Identify which cell holds the provided text, then report its [x, y] central coordinate. 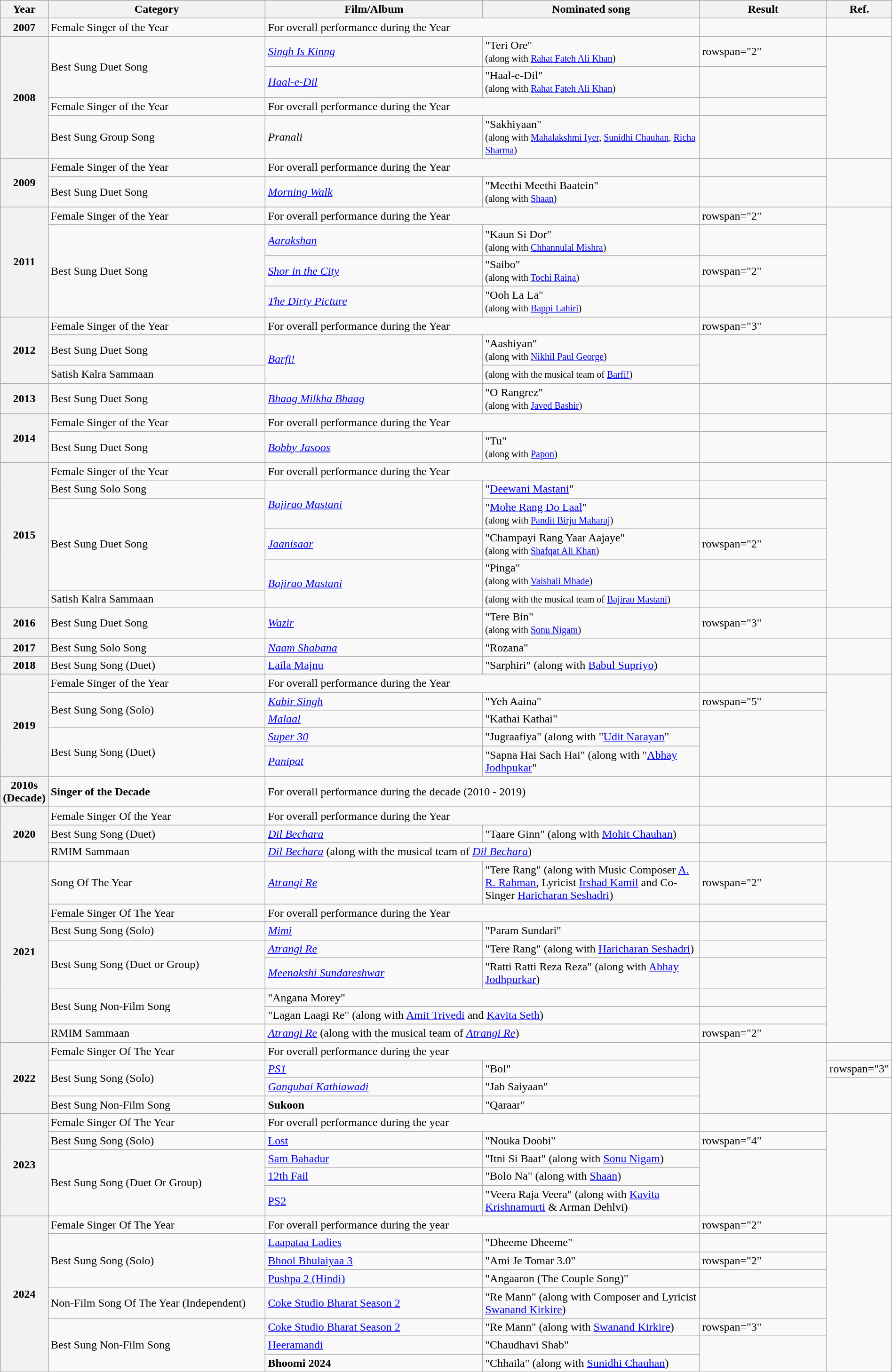
"Bolo Na" (along with Shaan) [591, 1176]
2018 [24, 665]
"Veera Raja Veera" (along with Kavita Krishnamurti & Arman Dehlvi) [591, 1200]
Panipat [374, 761]
2014 [24, 438]
Bobby Jasoos [374, 447]
Nominated song [591, 9]
2016 [24, 623]
"Deewani Mastani" [591, 489]
"Jab Saiyaan" [591, 1087]
Bhoomi 2024 [374, 1363]
Atrangi Re (along with the musical team of Atrangi Re) [483, 1033]
2019 [24, 725]
Pranali [374, 137]
"Mohe Rang Do Laal"(along with Pandit Birju Maharaj) [591, 514]
PS1 [374, 1069]
The Dirty Picture [374, 301]
Meenakshi Sundareshwar [374, 973]
2021 [24, 952]
Haal-e-Dil [374, 82]
"Ratti Ratti Reza Reza" (along with Abhay Jodhpurkar) [591, 973]
PS2 [374, 1200]
"Kathai Kathai" [591, 719]
Laila Majnu [374, 665]
"Haal-e-Dil"(along with Rahat Fateh Ali Khan) [591, 82]
Film/Album [374, 9]
"Chaudhavi Shab" [591, 1345]
12th Fail [374, 1176]
Year [24, 9]
Bhaag Milkha Bhaag [374, 399]
2010s (Decade) [24, 792]
"Chhaila" (along with Sunidhi Chauhan) [591, 1363]
Best Sung Song (Duet or Group) [157, 964]
"Yeh Aaina" [591, 701]
2013 [24, 399]
"Nouka Doobi" [591, 1141]
"Param Sundari" [591, 931]
Super 30 [374, 737]
Dil Bechara [374, 834]
2022 [24, 1078]
2017 [24, 647]
"Kaun Si Dor"(along with Chhannulal Mishra) [591, 240]
"Ami Je Tomar 3.0" [591, 1261]
Wazir [374, 623]
2020 [24, 834]
"Dheeme Dheeme" [591, 1243]
Heeramandi [374, 1345]
"Re Mann" (along with Composer and Lyricist Swanand Kirkire) [591, 1303]
rowspan="4" [763, 1141]
"Angaaron (The Couple Song)" [591, 1278]
"Aashiyan"(along with Nikhil Paul George) [591, 350]
For overall performance during the decade (2010 - 2019) [483, 792]
Result [763, 9]
"Pinga"(along with Vaishali Mhade) [591, 575]
Best Sung Group Song [157, 137]
Kabir Singh [374, 701]
Malaal [374, 719]
Morning Walk [374, 192]
"Tere Rang" (along with Haricharan Seshadri) [591, 949]
"Tu"(along with Papon) [591, 447]
"Meethi Meethi Baatein"(along with Shaan) [591, 192]
2011 [24, 262]
Aarakshan [374, 240]
"Taare Ginn" (along with Mohit Chauhan) [591, 834]
"Saibo"(along with Tochi Raina) [591, 271]
Non-Film Song Of The Year (Independent) [157, 1303]
(along with the musical team of Bajirao Mastani) [591, 599]
Barfi! [374, 359]
Song Of The Year [157, 882]
"Sarphiri" (along with Babul Supriyo) [591, 665]
2009 [24, 182]
2007 [24, 27]
rowspan="5" [763, 701]
"Itni Si Baat" (along with Sonu Nigam) [591, 1158]
2024 [24, 1294]
"Tere Rang" (along with Music Composer A. R. Rahman, Lyricist Irshad Kamil and Co-Singer Haricharan Seshadri) [591, 882]
"Jugraafiya" (along with "Udit Narayan" [591, 737]
2015 [24, 535]
Bhool Bhulaiyaa 3 [374, 1261]
"Sapna Hai Sach Hai" (along with "Abhay Jodhpukar" [591, 761]
Sukoon [374, 1105]
"Ooh La La"(along with Bappi Lahiri) [591, 301]
2023 [24, 1165]
Category [157, 9]
Singh Is Kinng [374, 52]
"Bol" [591, 1069]
"Rozana" [591, 647]
Laapataa Ladies [374, 1243]
Shor in the City [374, 271]
Female Singer Of the Year [157, 816]
Gangubai Kathiawadi [374, 1087]
Naam Shabana [374, 647]
"Tere Bin"(along with Sonu Nigam) [591, 623]
2008 [24, 97]
Sam Bahadur [374, 1158]
"Qaraar" [591, 1105]
Ref. [860, 9]
Mimi [374, 931]
Best Sung Song (Duet Or Group) [157, 1182]
2012 [24, 350]
Dil Bechara (along with the musical team of Dil Bechara) [483, 852]
"Teri Ore"(along with Rahat Fateh Ali Khan) [591, 52]
Lost [374, 1141]
"Re Mann" (along with Swanand Kirkire) [591, 1327]
"Lagan Laagi Re" (along with Amit Trivedi and Kavita Seth) [483, 1015]
Jaanisaar [374, 544]
"Sakhiyaan"(along with Mahalakshmi Iyer, Sunidhi Chauhan, Richa Sharma) [591, 137]
"Angana Morey" [483, 997]
(along with the musical team of Barfi!) [591, 374]
Pushpa 2 (Hindi) [374, 1278]
Singer of the Decade [157, 792]
"Champayi Rang Yaar Aajaye"(along with Shafqat Ali Khan) [591, 544]
"O Rangrez"(along with Javed Bashir) [591, 399]
